Search for the cell housing the specified text and yield its [x, y] center coordinate. 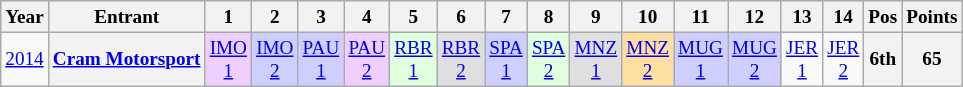
2014 [25, 59]
13 [802, 17]
7 [506, 17]
10 [648, 17]
MUG1 [701, 59]
1 [228, 17]
Cram Motorsport [126, 59]
Entrant [126, 17]
SPA1 [506, 59]
8 [548, 17]
JER2 [844, 59]
12 [755, 17]
65 [932, 59]
6th [883, 59]
JER1 [802, 59]
IMO2 [275, 59]
PAU2 [367, 59]
MNZ2 [648, 59]
Pos [883, 17]
9 [596, 17]
2 [275, 17]
Year [25, 17]
MNZ1 [596, 59]
RBR2 [461, 59]
11 [701, 17]
MUG2 [755, 59]
5 [414, 17]
PAU1 [321, 59]
SPA2 [548, 59]
3 [321, 17]
6 [461, 17]
IMO1 [228, 59]
RBR1 [414, 59]
4 [367, 17]
14 [844, 17]
Points [932, 17]
